Pinpoint the cell where the given text exists, returning its (X, Y) midpoint coordinate. 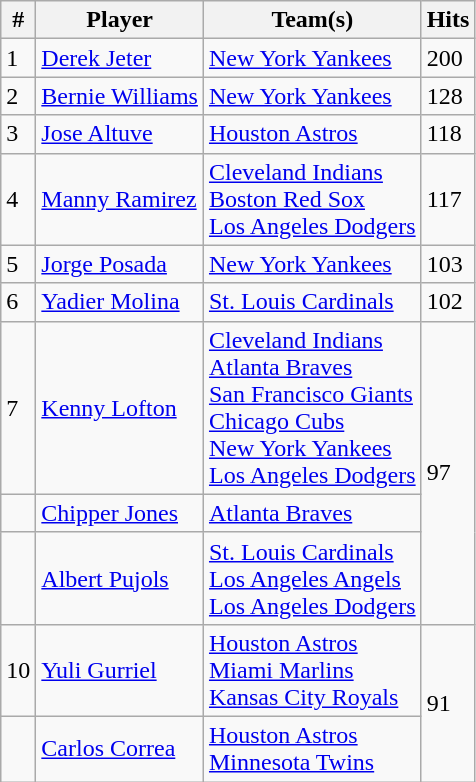
Carlos Correa (120, 748)
4 (18, 199)
Cleveland IndiansAtlanta BravesSan Francisco GiantsChicago CubsNew York YankeesLos Angeles Dodgers (312, 408)
Albert Pujols (120, 578)
St. Louis CardinalsLos Angeles AngelsLos Angeles Dodgers (312, 578)
Yuli Gurriel (120, 670)
Player (120, 20)
1 (18, 58)
Derek Jeter (120, 58)
2 (18, 96)
Team(s) (312, 20)
97 (448, 472)
91 (448, 702)
10 (18, 670)
6 (18, 302)
Hits (448, 20)
Manny Ramirez (120, 199)
Cleveland IndiansBoston Red SoxLos Angeles Dodgers (312, 199)
Yadier Molina (120, 302)
7 (18, 408)
# (18, 20)
103 (448, 264)
200 (448, 58)
St. Louis Cardinals (312, 302)
5 (18, 264)
Bernie Williams (120, 96)
118 (448, 134)
Chipper Jones (120, 513)
Jorge Posada (120, 264)
Houston Astros (312, 134)
Kenny Lofton (120, 408)
Jose Altuve (120, 134)
117 (448, 199)
3 (18, 134)
Houston AstrosMiami MarlinsKansas City Royals (312, 670)
128 (448, 96)
Houston AstrosMinnesota Twins (312, 748)
Atlanta Braves (312, 513)
102 (448, 302)
